Return the [X, Y] coordinate for the center point of the cell that contains the specified text.  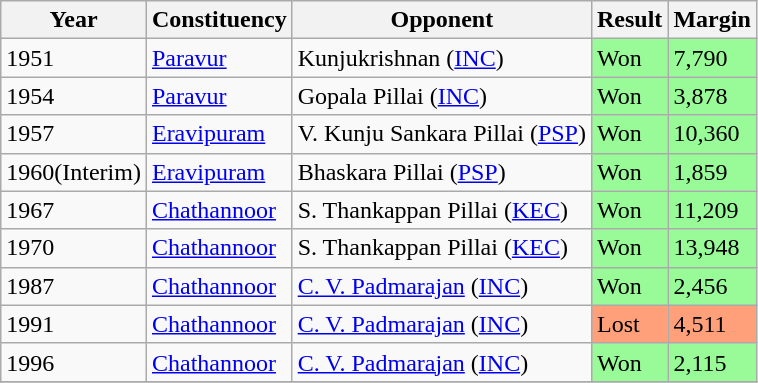
1967 [74, 210]
Bhaskara Pillai (PSP) [442, 172]
V. Kunju Sankara Pillai (PSP) [442, 134]
1951 [74, 58]
1996 [74, 362]
1957 [74, 134]
11,209 [712, 210]
1987 [74, 286]
1960(Interim) [74, 172]
1970 [74, 248]
2,456 [712, 286]
Gopala Pillai (INC) [442, 96]
10,360 [712, 134]
Opponent [442, 20]
13,948 [712, 248]
4,511 [712, 324]
Lost [629, 324]
Result [629, 20]
7,790 [712, 58]
1,859 [712, 172]
1991 [74, 324]
1954 [74, 96]
Year [74, 20]
Constituency [219, 20]
2,115 [712, 362]
3,878 [712, 96]
Margin [712, 20]
Kunjukrishnan (INC) [442, 58]
